Locate the cell with the specified text and output its (X, Y) center coordinate. 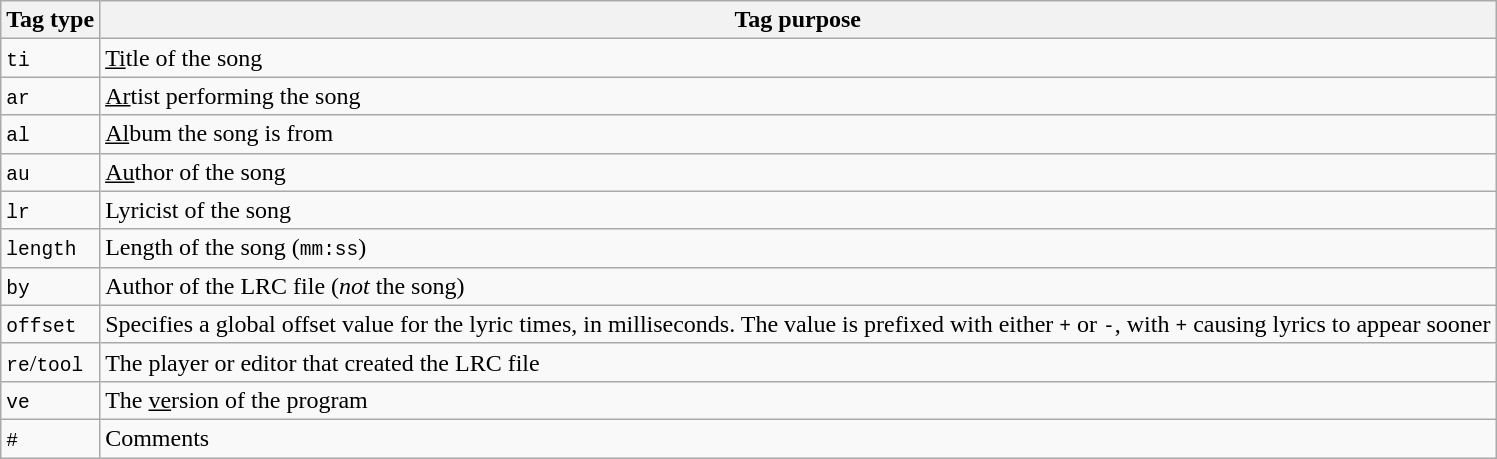
# (50, 438)
lr (50, 210)
Tag type (50, 20)
Tag purpose (798, 20)
Artist performing the song (798, 96)
al (50, 134)
Length of the song (mm:ss) (798, 248)
re/tool (50, 362)
The player or editor that created the LRC file (798, 362)
Comments (798, 438)
Title of the song (798, 58)
Lyricist of the song (798, 210)
ti (50, 58)
The version of the program (798, 400)
offset (50, 324)
by (50, 286)
Author of the song (798, 172)
ar (50, 96)
ve (50, 400)
length (50, 248)
Album the song is from (798, 134)
au (50, 172)
Author of the LRC file (not the song) (798, 286)
